Return the [x, y] coordinate for the center point of the cell that contains the specified text.  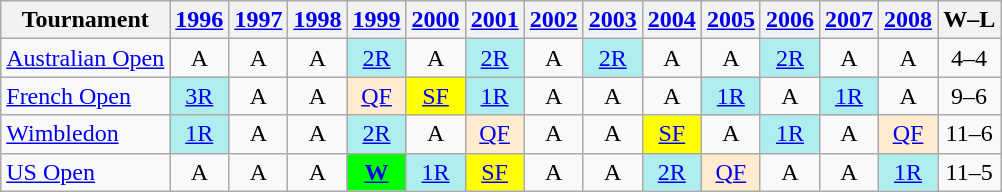
11–5 [970, 172]
1997 [258, 20]
2007 [848, 20]
2001 [494, 20]
2003 [612, 20]
2004 [672, 20]
2000 [436, 20]
2005 [730, 20]
French Open [86, 96]
1998 [318, 20]
2002 [554, 20]
4–4 [970, 58]
1999 [376, 20]
W [376, 172]
2008 [908, 20]
11–6 [970, 134]
3R [200, 96]
W–L [970, 20]
Australian Open [86, 58]
1996 [200, 20]
Tournament [86, 20]
US Open [86, 172]
9–6 [970, 96]
2006 [790, 20]
Wimbledon [86, 134]
